Return the [X, Y] coordinate for the center point of the cell that contains the specified text.  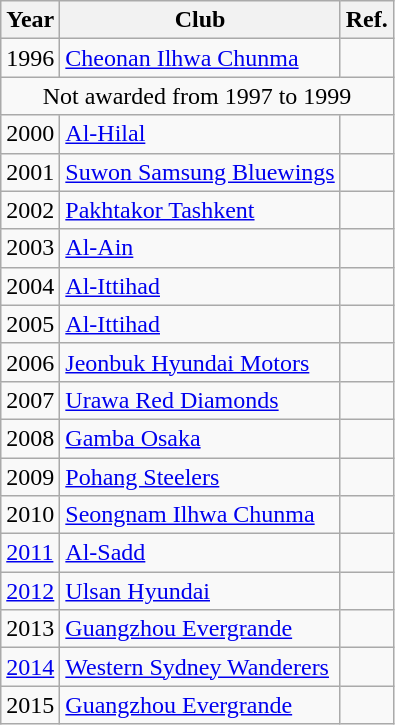
Club [200, 20]
2014 [30, 667]
2015 [30, 705]
Cheonan Ilhwa Chunma [200, 58]
2008 [30, 438]
2010 [30, 515]
2000 [30, 134]
Western Sydney Wanderers [200, 667]
2004 [30, 286]
2002 [30, 210]
Jeonbuk Hyundai Motors [200, 362]
Pakhtakor Tashkent [200, 210]
Not awarded from 1997 to 1999 [198, 96]
2011 [30, 553]
Ulsan Hyundai [200, 591]
Pohang Steelers [200, 477]
Seongnam Ilhwa Chunma [200, 515]
2013 [30, 629]
2006 [30, 362]
Year [30, 20]
Al-Sadd [200, 553]
2003 [30, 248]
2009 [30, 477]
Urawa Red Diamonds [200, 400]
2001 [30, 172]
Al-Hilal [200, 134]
2007 [30, 400]
Suwon Samsung Bluewings [200, 172]
Gamba Osaka [200, 438]
2012 [30, 591]
2005 [30, 324]
Ref. [366, 20]
Al-Ain [200, 248]
1996 [30, 58]
